Find where the given text appears and provide that cell's center as [X, Y] coordinate. 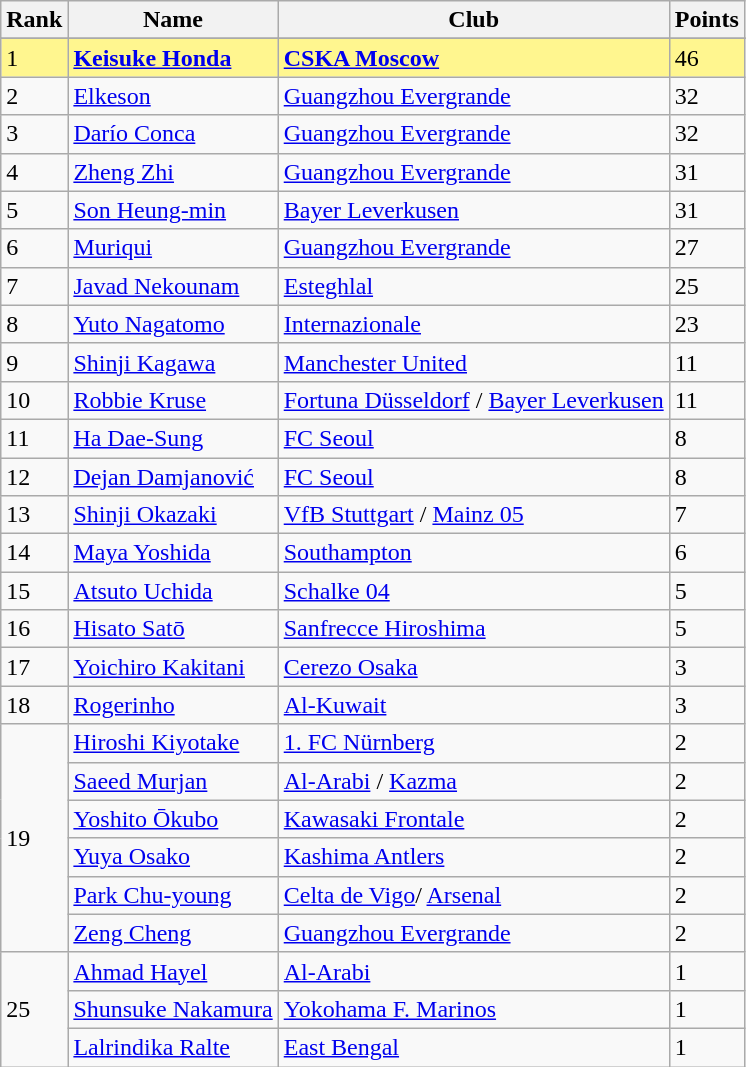
Son Heung-min [173, 210]
Elkeson [173, 96]
Zeng Cheng [173, 933]
Park Chu-young [173, 895]
27 [706, 248]
Manchester United [474, 362]
Muriqui [173, 248]
Fortuna Düsseldorf / Bayer Leverkusen [474, 400]
Yuto Nagatomo [173, 324]
46 [706, 58]
Javad Nekounam [173, 286]
Internazionale [474, 324]
Ha Dae-Sung [173, 438]
Zheng Zhi [173, 172]
Dejan Damjanović [173, 477]
Southampton [474, 553]
17 [34, 667]
1. FC Nürnberg [474, 743]
Yokohama F. Marinos [474, 1009]
13 [34, 515]
Club [474, 20]
Saeed Murjan [173, 781]
Rank [34, 20]
Celta de Vigo/ Arsenal [474, 895]
Shunsuke Nakamura [173, 1009]
East Bengal [474, 1047]
23 [706, 324]
4 [34, 172]
Keisuke Honda [173, 58]
18 [34, 705]
Al-Arabi / Kazma [474, 781]
Robbie Kruse [173, 400]
Bayer Leverkusen [474, 210]
Maya Yoshida [173, 553]
9 [34, 362]
Ahmad Hayel [173, 971]
12 [34, 477]
Kawasaki Frontale [474, 819]
10 [34, 400]
Hisato Satō [173, 629]
Atsuto Uchida [173, 591]
Yoshito Ōkubo [173, 819]
Darío Conca [173, 134]
Yuya Osako [173, 857]
Kashima Antlers [474, 857]
Cerezo Osaka [474, 667]
Rogerinho [173, 705]
Yoichiro Kakitani [173, 667]
Sanfrecce Hiroshima [474, 629]
Hiroshi Kiyotake [173, 743]
Lalrindika Ralte [173, 1047]
CSKA Moscow [474, 58]
14 [34, 553]
19 [34, 838]
Shinji Kagawa [173, 362]
Al-Arabi [474, 971]
16 [34, 629]
15 [34, 591]
Name [173, 20]
Esteghlal [474, 286]
Shinji Okazaki [173, 515]
Al-Kuwait [474, 705]
Schalke 04 [474, 591]
VfB Stuttgart / Mainz 05 [474, 515]
Points [706, 20]
